For the text-containing cell, return its midpoint in (x, y) coordinate format. 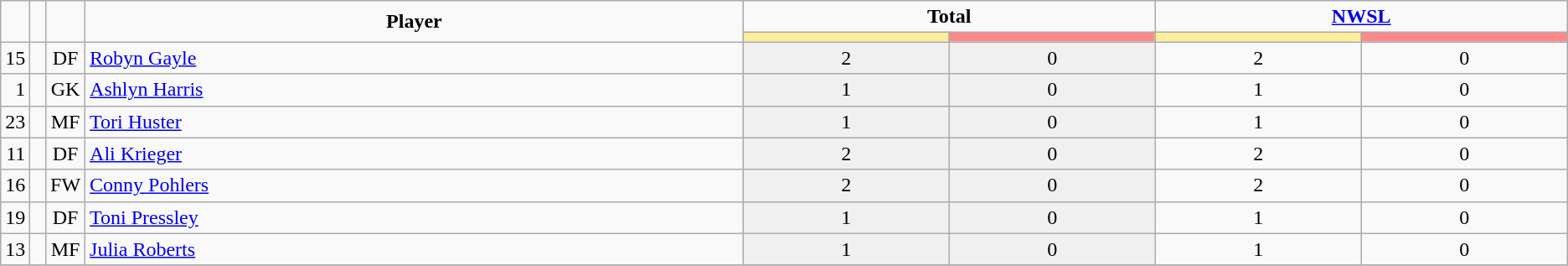
13 (15, 249)
Ali Krieger (415, 154)
15 (15, 58)
23 (15, 122)
NWSL (1361, 17)
16 (15, 185)
Tori Huster (415, 122)
11 (15, 154)
Robyn Gayle (415, 58)
19 (15, 217)
Conny Pohlers (415, 185)
Toni Pressley (415, 217)
Total (949, 17)
GK (65, 90)
Julia Roberts (415, 249)
FW (65, 185)
Ashlyn Harris (415, 90)
Player (415, 22)
